Identify which cell holds the provided text, then report its [X, Y] central coordinate. 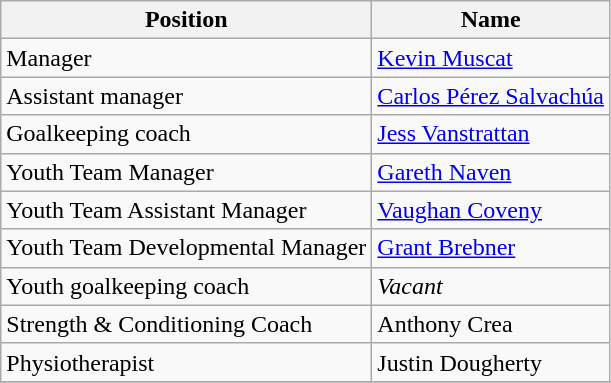
Grant Brebner [491, 248]
Physiotherapist [186, 362]
Vacant [491, 286]
Assistant manager [186, 96]
Vaughan Coveny [491, 210]
Jess Vanstrattan [491, 134]
Youth Team Developmental Manager [186, 248]
Youth Team Manager [186, 172]
Name [491, 20]
Carlos Pérez Salvachúa [491, 96]
Anthony Crea [491, 324]
Position [186, 20]
Strength & Conditioning Coach [186, 324]
Justin Dougherty [491, 362]
Goalkeeping coach [186, 134]
Youth goalkeeping coach [186, 286]
Youth Team Assistant Manager [186, 210]
Kevin Muscat [491, 58]
Manager [186, 58]
Gareth Naven [491, 172]
